Extract the (X, Y) coordinate from the center of the cell holding the provided text.  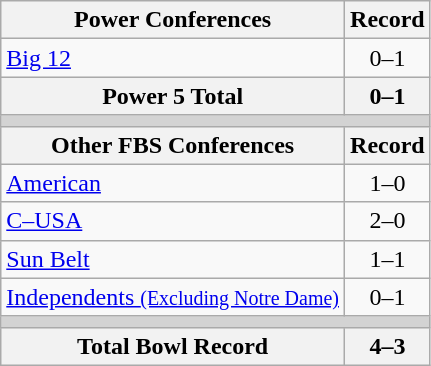
1–0 (388, 183)
Other FBS Conferences (173, 145)
Power Conferences (173, 20)
Big 12 (173, 58)
4–3 (388, 346)
American (173, 183)
C–USA (173, 221)
Independents (Excluding Notre Dame) (173, 297)
2–0 (388, 221)
1–1 (388, 259)
Power 5 Total (173, 96)
Sun Belt (173, 259)
Total Bowl Record (173, 346)
